Detect which cell encompasses the target text, then output its [x, y] center coordinate. 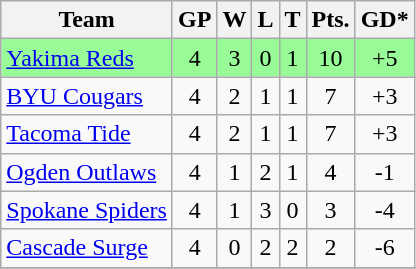
L [266, 20]
-6 [384, 248]
Team [87, 20]
10 [330, 58]
T [292, 20]
BYU Cougars [87, 96]
GP [194, 20]
+5 [384, 58]
-4 [384, 210]
W [234, 20]
-1 [384, 172]
Tacoma Tide [87, 134]
Cascade Surge [87, 248]
Pts. [330, 20]
Ogden Outlaws [87, 172]
Yakima Reds [87, 58]
Spokane Spiders [87, 210]
GD* [384, 20]
